Determine the (X, Y) coordinate at the center of the cell enclosing the given text.  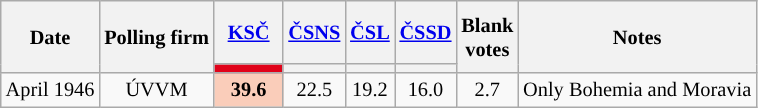
Blankvotes (487, 36)
Date (50, 36)
16.0 (426, 90)
22.5 (314, 90)
ČSNS (314, 32)
2.7 (487, 90)
Polling firm (156, 36)
Notes (637, 36)
KSČ (249, 32)
ČSL (370, 32)
Only Bohemia and Moravia (637, 90)
ČSSD (426, 32)
April 1946 (50, 90)
ÚVVM (156, 90)
39.6 (249, 90)
19.2 (370, 90)
